Return [x, y] of the center of cell containing provided text 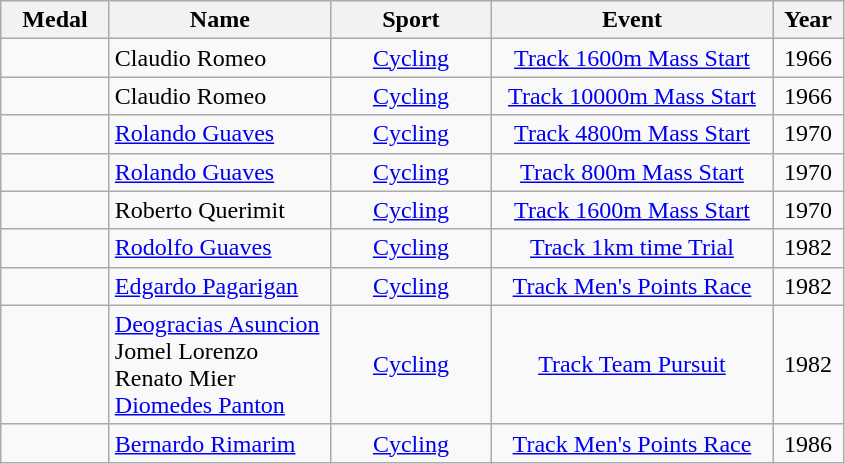
Track 4800m Mass Start [632, 134]
Track 800m Mass Start [632, 172]
Sport [410, 20]
Rodolfo Guaves [220, 248]
Deogracias AsuncionJomel LorenzoRenato MierDiomedes Panton [220, 364]
Track Team Pursuit [632, 364]
Event [632, 20]
Bernardo Rimarim [220, 443]
Track 1km time Trial [632, 248]
Roberto Querimit [220, 210]
Track 10000m Mass Start [632, 96]
Name [220, 20]
Edgardo Pagarigan [220, 286]
Medal [56, 20]
Year [808, 20]
1986 [808, 443]
